Return [X, Y] of the center of cell containing provided text 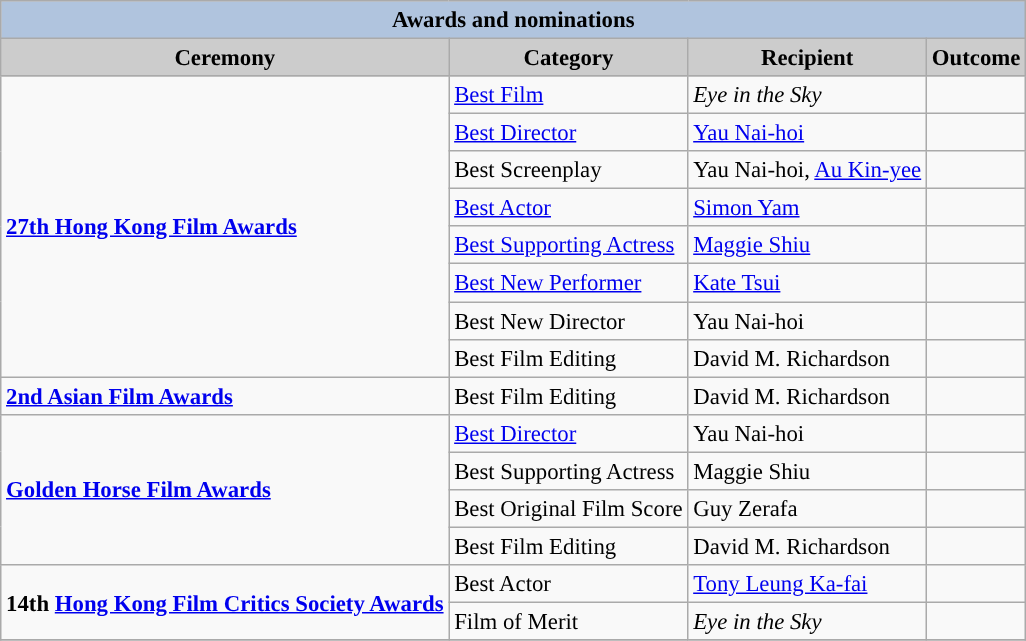
Category [568, 58]
Outcome [976, 58]
Yau Nai-hoi, Au Kin-yee [808, 170]
Simon Yam [808, 208]
Golden Horse Film Awards [225, 489]
Film of Merit [568, 621]
Best Film [568, 95]
Best New Performer [568, 283]
Awards and nominations [514, 20]
Ceremony [225, 58]
Kate Tsui [808, 283]
Recipient [808, 58]
14th Hong Kong Film Critics Society Awards [225, 602]
Best Original Film Score [568, 509]
2nd Asian Film Awards [225, 396]
Best Screenplay [568, 170]
Tony Leung Ka-fai [808, 584]
Best New Director [568, 321]
27th Hong Kong Film Awards [225, 226]
Guy Zerafa [808, 509]
